Identify which cell holds the provided text, then report its [X, Y] central coordinate. 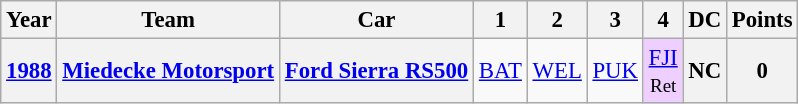
Ford Sierra RS500 [376, 72]
2 [557, 20]
Team [168, 20]
Miedecke Motorsport [168, 72]
WEL [557, 72]
Points [762, 20]
1988 [29, 72]
3 [615, 20]
Year [29, 20]
1 [501, 20]
FJIRet [663, 72]
BAT [501, 72]
NC [705, 72]
PUK [615, 72]
DC [705, 20]
Car [376, 20]
0 [762, 72]
4 [663, 20]
